Identify which cell holds the provided text, then report its (X, Y) central coordinate. 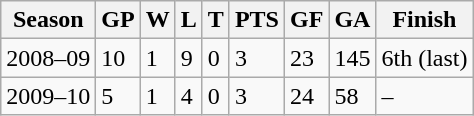
GP (118, 20)
L (188, 20)
GA (352, 20)
5 (118, 96)
W (158, 20)
2008–09 (48, 58)
Season (48, 20)
Finish (424, 20)
T (216, 20)
10 (118, 58)
6th (last) (424, 58)
23 (306, 58)
58 (352, 96)
4 (188, 96)
GF (306, 20)
24 (306, 96)
9 (188, 58)
145 (352, 58)
– (424, 96)
2009–10 (48, 96)
PTS (256, 20)
